Provide the (x, y) coordinate of the cell's center where the given text is located.  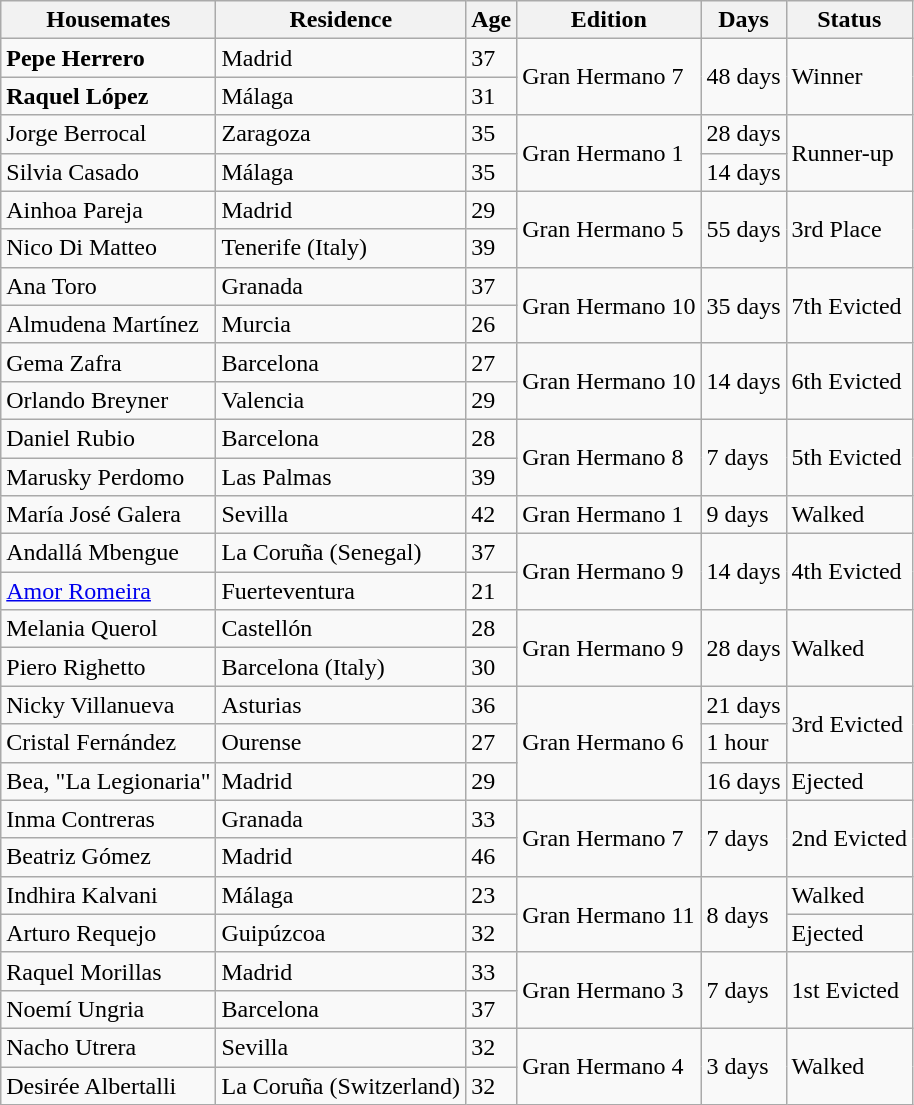
Inma Contreras (108, 819)
Desirée Albertalli (108, 1085)
Gran Hermano 11 (609, 914)
Tenerife (Italy) (341, 248)
Gran Hermano 4 (609, 1066)
Zaragoza (341, 134)
Nicky Villanueva (108, 705)
Ana Toro (108, 286)
Almudena Martínez (108, 324)
31 (492, 96)
Housemates (108, 20)
Jorge Berrocal (108, 134)
Castellón (341, 629)
Residence (341, 20)
Nacho Utrera (108, 1047)
Orlando Breyner (108, 400)
Raquel Morillas (108, 971)
55 days (744, 229)
Raquel López (108, 96)
María José Galera (108, 515)
36 (492, 705)
26 (492, 324)
23 (492, 895)
Marusky Perdomo (108, 477)
Nico Di Matteo (108, 248)
Beatriz Gómez (108, 857)
Runner-up (849, 153)
48 days (744, 77)
Ainhoa Pareja (108, 210)
21 days (744, 705)
Las Palmas (341, 477)
Ourense (341, 743)
Edition (609, 20)
2nd Evicted (849, 838)
Barcelona (Italy) (341, 667)
Indhira Kalvani (108, 895)
3rd Place (849, 229)
Bea, "La Legionaria" (108, 781)
Piero Righetto (108, 667)
Amor Romeira (108, 591)
Winner (849, 77)
Murcia (341, 324)
Cristal Fernández (108, 743)
Andallá Mbengue (108, 553)
Noemí Ungria (108, 1009)
Daniel Rubio (108, 438)
42 (492, 515)
Status (849, 20)
Pepe Herrero (108, 58)
3rd Evicted (849, 724)
Days (744, 20)
Guipúzcoa (341, 933)
Silvia Casado (108, 172)
7th Evicted (849, 305)
1 hour (744, 743)
5th Evicted (849, 457)
Melania Querol (108, 629)
8 days (744, 914)
30 (492, 667)
21 (492, 591)
9 days (744, 515)
16 days (744, 781)
Age (492, 20)
Asturias (341, 705)
Gran Hermano 6 (609, 743)
3 days (744, 1066)
La Coruña (Switzerland) (341, 1085)
4th Evicted (849, 572)
Valencia (341, 400)
Gran Hermano 5 (609, 229)
Gran Hermano 3 (609, 990)
6th Evicted (849, 381)
Gema Zafra (108, 362)
46 (492, 857)
Gran Hermano 8 (609, 457)
1st Evicted (849, 990)
35 days (744, 305)
Arturo Requejo (108, 933)
Fuerteventura (341, 591)
La Coruña (Senegal) (341, 553)
